Identify which cell holds the provided text, then report its [x, y] central coordinate. 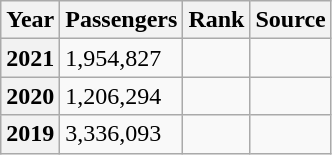
Year [30, 20]
3,336,093 [122, 134]
2019 [30, 134]
Source [290, 20]
Passengers [122, 20]
2020 [30, 96]
1,954,827 [122, 58]
1,206,294 [122, 96]
Rank [216, 20]
2021 [30, 58]
